Return (X, Y) of the center of cell containing provided text 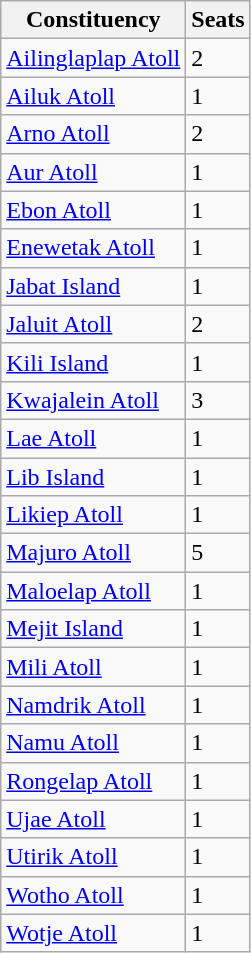
Utirik Atoll (94, 857)
Kili Island (94, 362)
Majuro Atoll (94, 553)
Constituency (94, 20)
Wotho Atoll (94, 895)
Arno Atoll (94, 134)
Ujae Atoll (94, 819)
Aur Atoll (94, 172)
5 (218, 553)
Lib Island (94, 477)
Lae Atoll (94, 438)
Mejit Island (94, 629)
Wotje Atoll (94, 933)
Namdrik Atoll (94, 705)
Jaluit Atoll (94, 324)
Maloelap Atoll (94, 591)
Kwajalein Atoll (94, 400)
Rongelap Atoll (94, 781)
Likiep Atoll (94, 515)
Enewetak Atoll (94, 248)
Ailinglaplap Atoll (94, 58)
Mili Atoll (94, 667)
Ailuk Atoll (94, 96)
Namu Atoll (94, 743)
Seats (218, 20)
Jabat Island (94, 286)
Ebon Atoll (94, 210)
3 (218, 400)
